Return the (x, y) coordinate for the center point of the cell that contains the specified text.  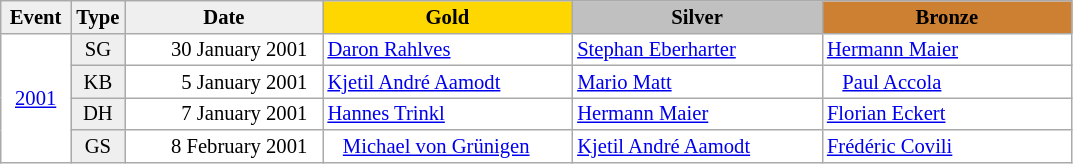
Paul Accola (947, 81)
8 February 2001 (224, 146)
Date (224, 16)
Daron Rahlves (447, 49)
5 January 2001 (224, 81)
2001 (36, 98)
Mario Matt (697, 81)
Stephan Eberharter (697, 49)
Frédéric Covili (947, 146)
KB (98, 81)
Gold (447, 16)
Silver (697, 16)
30 January 2001 (224, 49)
Florian Eckert (947, 113)
Hannes Trinkl (447, 113)
Type (98, 16)
Bronze (947, 16)
7 January 2001 (224, 113)
DH (98, 113)
SG (98, 49)
Michael von Grünigen (447, 146)
Event (36, 16)
GS (98, 146)
